Pinpoint the cell where the given text exists, returning its [x, y] midpoint coordinate. 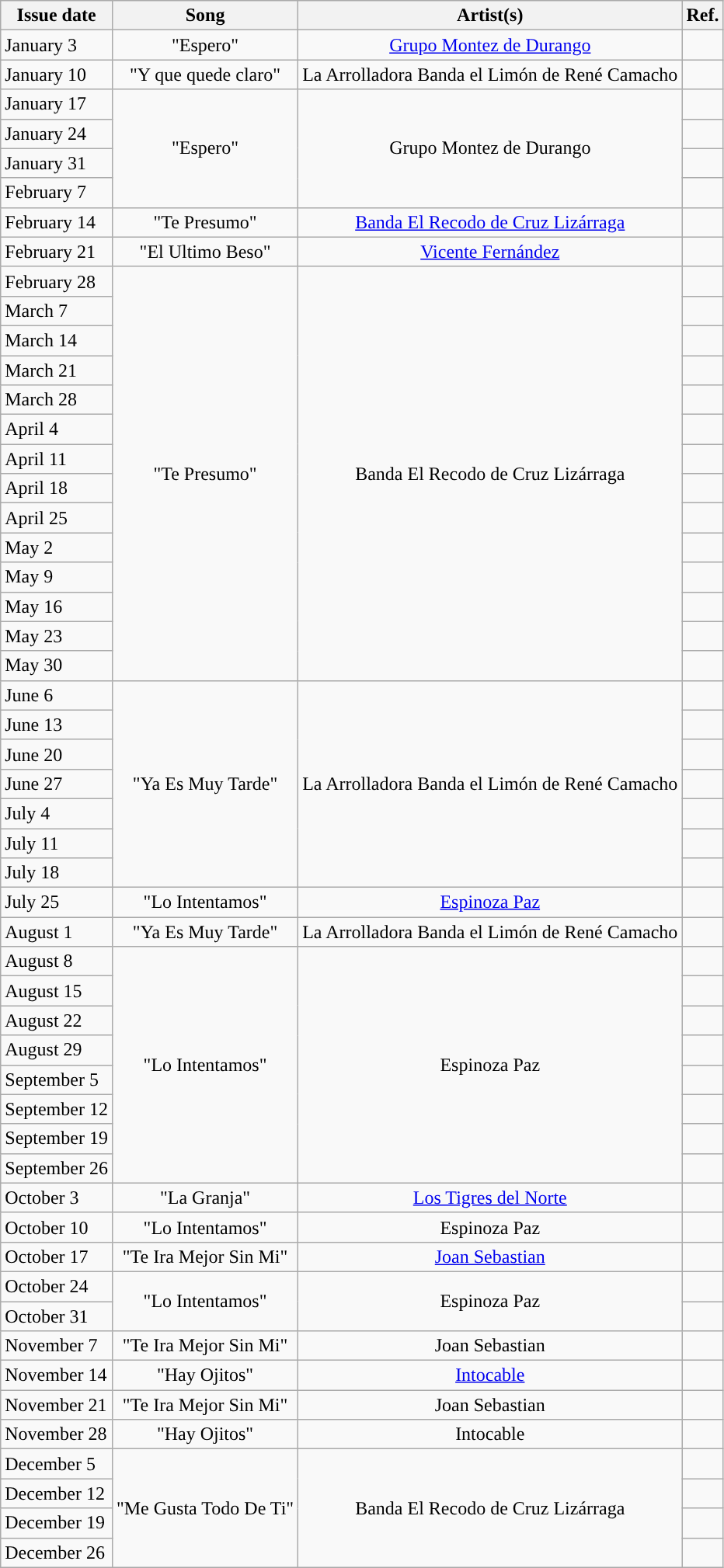
"Y que quede claro" [205, 75]
August 1 [57, 932]
December 26 [57, 1552]
March 14 [57, 340]
February 14 [57, 222]
May 30 [57, 666]
February 28 [57, 281]
July 4 [57, 813]
October 10 [57, 1227]
May 2 [57, 548]
November 14 [57, 1375]
December 5 [57, 1464]
"La Granja" [205, 1198]
Artist(s) [490, 16]
January 17 [57, 104]
November 21 [57, 1405]
June 6 [57, 695]
November 28 [57, 1434]
August 22 [57, 1020]
April 11 [57, 459]
April 18 [57, 488]
September 5 [57, 1080]
July 18 [57, 873]
August 15 [57, 991]
December 19 [57, 1523]
October 17 [57, 1257]
January 31 [57, 163]
January 10 [57, 75]
May 9 [57, 577]
October 3 [57, 1198]
August 29 [57, 1050]
Song [205, 16]
Vicente Fernández [490, 252]
February 7 [57, 193]
September 26 [57, 1168]
Los Tigres del Norte [490, 1198]
"El Ultimo Beso" [205, 252]
December 12 [57, 1493]
September 19 [57, 1139]
October 31 [57, 1316]
August 8 [57, 961]
June 20 [57, 754]
April 25 [57, 518]
March 7 [57, 311]
January 24 [57, 134]
July 25 [57, 902]
May 16 [57, 607]
Issue date [57, 16]
June 27 [57, 784]
"Me Gusta Todo De Ti" [205, 1508]
March 28 [57, 400]
November 7 [57, 1346]
Ref. [702, 16]
May 23 [57, 636]
September 12 [57, 1109]
October 24 [57, 1286]
January 3 [57, 45]
June 13 [57, 725]
July 11 [57, 843]
February 21 [57, 252]
April 4 [57, 429]
March 21 [57, 370]
